Find where the given text appears and provide that cell's center as [x, y] coordinate. 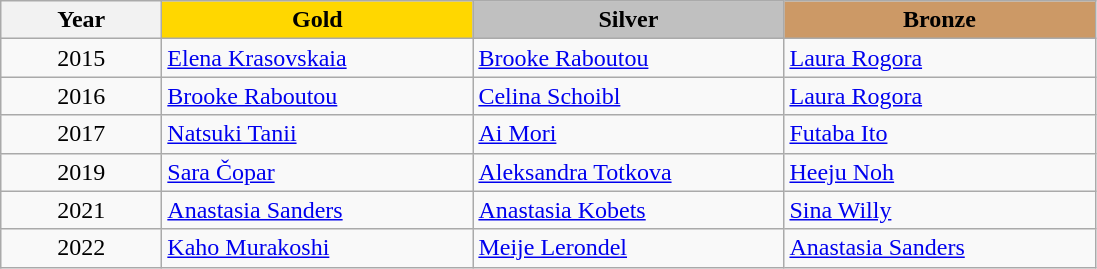
Bronze [940, 20]
Sara Čopar [318, 172]
2022 [82, 248]
2017 [82, 134]
2016 [82, 96]
Meije Lerondel [628, 248]
Silver [628, 20]
Sina Willy [940, 210]
Year [82, 20]
Celina Schoibl [628, 96]
Natsuki Tanii [318, 134]
Heeju Noh [940, 172]
Ai Mori [628, 134]
2021 [82, 210]
Gold [318, 20]
Anastasia Kobets [628, 210]
2019 [82, 172]
Futaba Ito [940, 134]
2015 [82, 58]
Elena Krasovskaia [318, 58]
Kaho Murakoshi [318, 248]
Aleksandra Totkova [628, 172]
